Find where the given text appears and provide that cell's center as (x, y) coordinate. 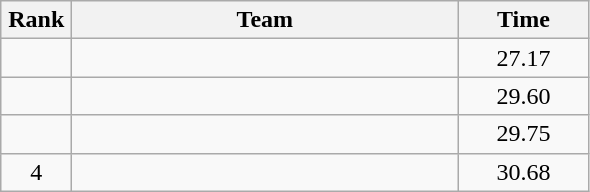
29.60 (524, 96)
30.68 (524, 172)
29.75 (524, 134)
Rank (36, 20)
Time (524, 20)
27.17 (524, 58)
Team (265, 20)
4 (36, 172)
